Output the [X, Y] coordinate of the center of the cell containing the given text.  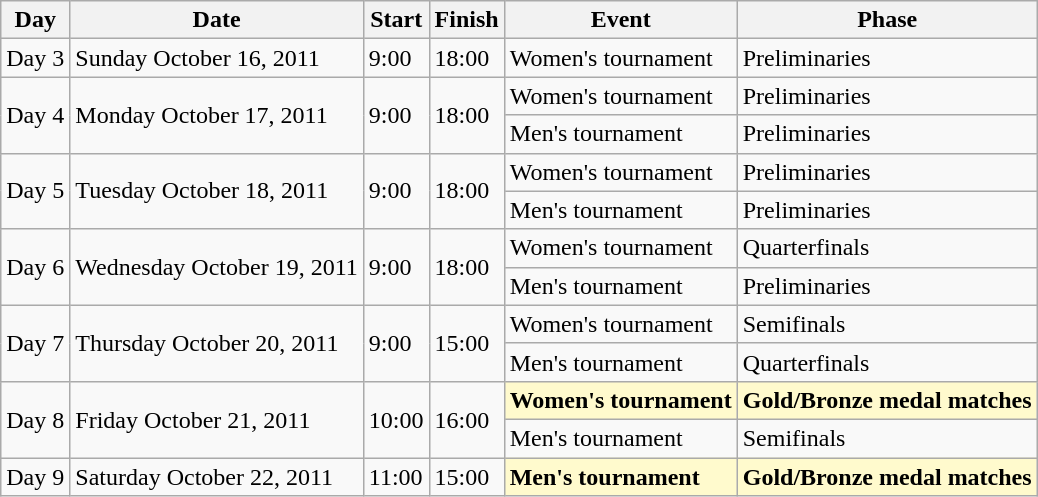
Day 6 [36, 267]
Start [396, 20]
Day 3 [36, 58]
Monday October 17, 2011 [217, 115]
Phase [887, 20]
Day 8 [36, 419]
Day 7 [36, 343]
16:00 [466, 419]
Day 9 [36, 477]
Finish [466, 20]
Sunday October 16, 2011 [217, 58]
10:00 [396, 419]
Day 5 [36, 191]
Event [620, 20]
Date [217, 20]
Tuesday October 18, 2011 [217, 191]
Friday October 21, 2011 [217, 419]
Wednesday October 19, 2011 [217, 267]
Day 4 [36, 115]
Saturday October 22, 2011 [217, 477]
Day [36, 20]
Thursday October 20, 2011 [217, 343]
11:00 [396, 477]
